For the text-containing cell, return its midpoint in [X, Y] coordinate format. 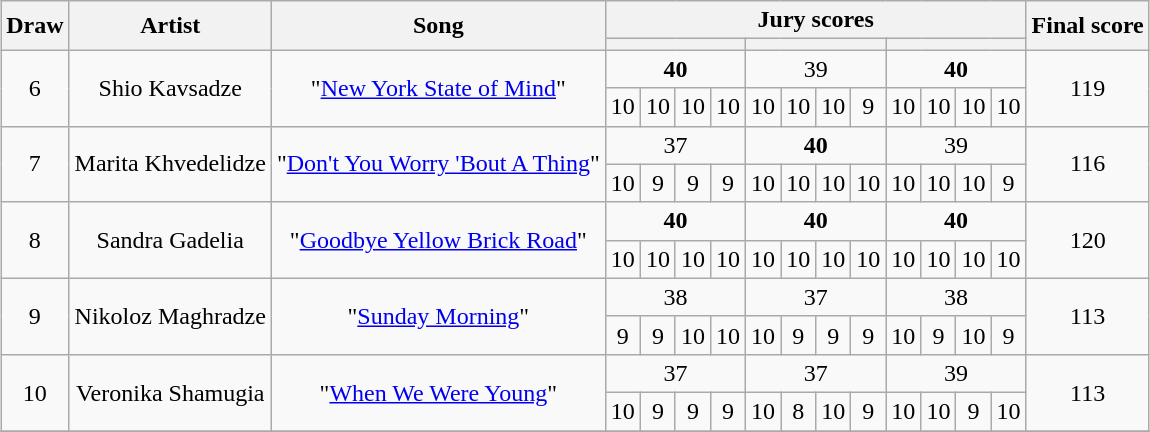
Final score [1088, 26]
"Don't You Worry 'Bout A Thing" [438, 164]
Song [438, 26]
Artist [170, 26]
Draw [35, 26]
"Goodbye Yellow Brick Road" [438, 240]
7 [35, 164]
"When We Were Young" [438, 392]
Sandra Gadelia [170, 240]
120 [1088, 240]
Jury scores [816, 20]
119 [1088, 88]
"Sunday Morning" [438, 316]
"New York State of Mind" [438, 88]
Shio Kavsadze [170, 88]
Nikoloz Maghradze [170, 316]
Veronika Shamugia [170, 392]
6 [35, 88]
Marita Khvedelidze [170, 164]
116 [1088, 164]
